Find where the given text appears and provide that cell's center as (x, y) coordinate. 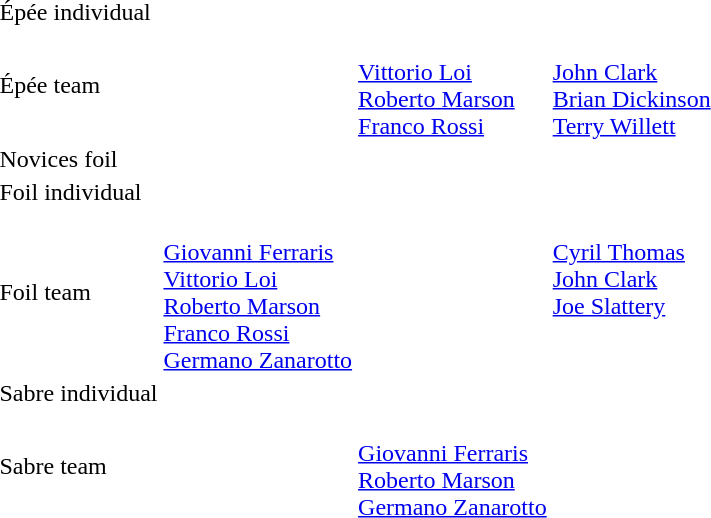
Vittorio Loi Roberto Marson Franco Rossi (453, 86)
Giovanni Ferraris Vittorio Loi Roberto Marson Franco Rossi Germano Zanarotto (258, 292)
